Find where the given text appears and provide that cell's center as [x, y] coordinate. 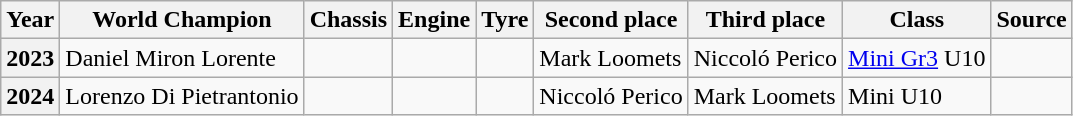
World Champion [182, 20]
2024 [30, 96]
Lorenzo Di Pietrantonio [182, 96]
Engine [434, 20]
Class [917, 20]
Tyre [505, 20]
Chassis [348, 20]
2023 [30, 58]
Year [30, 20]
Second place [611, 20]
Source [1032, 20]
Daniel Miron Lorente [182, 58]
Mini U10 [917, 96]
Mini Gr3 U10 [917, 58]
Third place [765, 20]
